Determine the (x, y) coordinate at the center of the cell enclosing the given text.  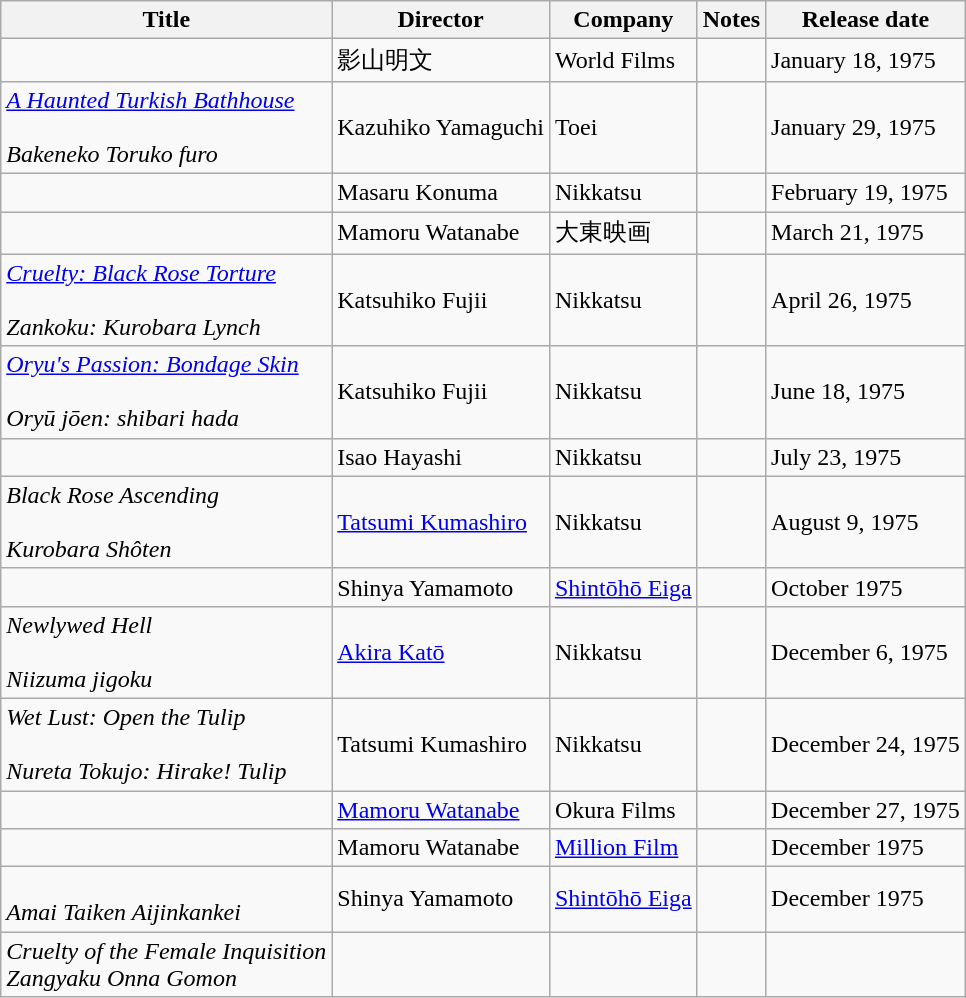
March 21, 1975 (866, 234)
A Haunted Turkish BathhouseBakeneko Toruko furo (166, 127)
October 1975 (866, 587)
Wet Lust: Open the TulipNureta Tokujo: Hirake! Tulip (166, 744)
Okura Films (623, 809)
Million Film (623, 848)
August 9, 1975 (866, 522)
Newlywed HellNiizuma jigoku (166, 652)
大東映画 (623, 234)
Cruelty: Black Rose TortureZankoku: Kurobara Lynch (166, 300)
影山明文 (441, 60)
Amai Taiken Aijinkankei (166, 900)
Kazuhiko Yamaguchi (441, 127)
Cruelty of the Female InquisitionZangyaku Onna Gomon (166, 964)
Akira Katō (441, 652)
January 18, 1975 (866, 60)
Isao Hayashi (441, 457)
Toei (623, 127)
April 26, 1975 (866, 300)
Masaru Konuma (441, 192)
Notes (731, 20)
February 19, 1975 (866, 192)
December 27, 1975 (866, 809)
Director (441, 20)
January 29, 1975 (866, 127)
July 23, 1975 (866, 457)
World Films (623, 60)
Title (166, 20)
June 18, 1975 (866, 392)
Company (623, 20)
December 24, 1975 (866, 744)
Black Rose AscendingKurobara Shôten (166, 522)
Release date (866, 20)
December 6, 1975 (866, 652)
Oryu's Passion: Bondage SkinOryū jōen: shibari hada (166, 392)
